Scan for the cell matching the given text and deliver its (X, Y) coordinate at center. 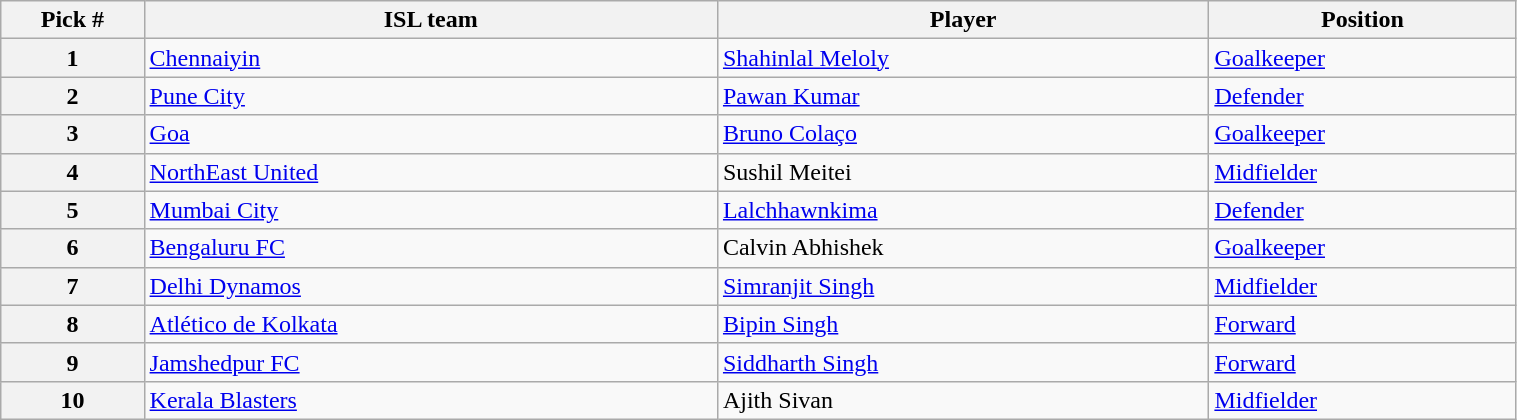
Lalchhawnkima (962, 210)
Pick # (72, 20)
NorthEast United (430, 172)
Delhi Dynamos (430, 286)
Bipin Singh (962, 324)
Pawan Kumar (962, 96)
Siddharth Singh (962, 362)
8 (72, 324)
Player (962, 20)
5 (72, 210)
7 (72, 286)
Jamshedpur FC (430, 362)
2 (72, 96)
Sushil Meitei (962, 172)
Atlético de Kolkata (430, 324)
Chennaiyin (430, 58)
6 (72, 248)
Bengaluru FC (430, 248)
1 (72, 58)
10 (72, 400)
Bruno Colaço (962, 134)
Position (1362, 20)
Goa (430, 134)
Ajith Sivan (962, 400)
Pune City (430, 96)
4 (72, 172)
3 (72, 134)
Calvin Abhishek (962, 248)
Simranjit Singh (962, 286)
ISL team (430, 20)
Shahinlal Meloly (962, 58)
Mumbai City (430, 210)
9 (72, 362)
Kerala Blasters (430, 400)
